Return [X, Y] of the center of cell containing provided text 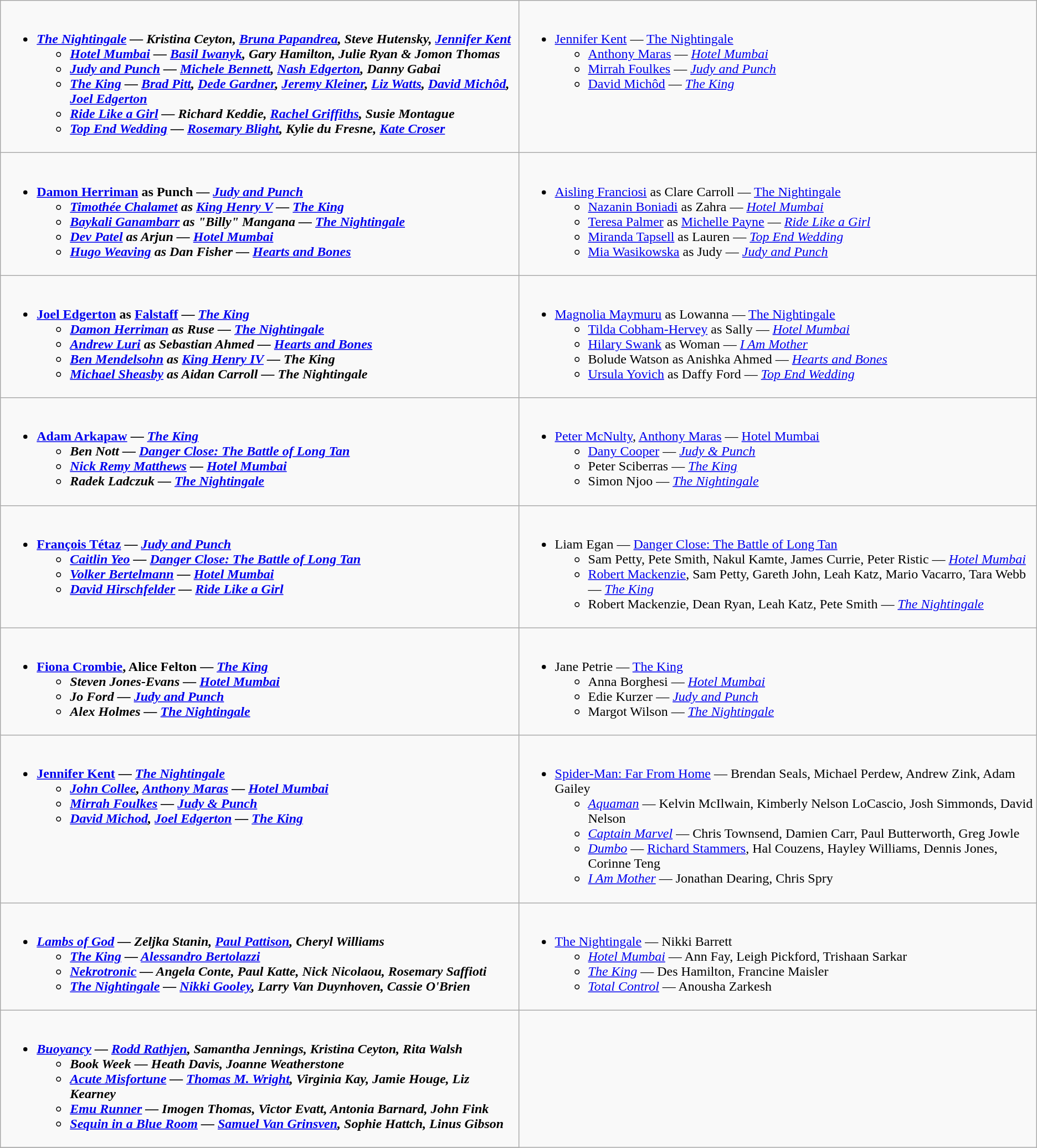
Jennifer Kent — The NightingaleJohn Collee, Anthony Maras — Hotel MumbaiMirrah Foulkes — Judy & PunchDavid Michod, Joel Edgerton — The King [259, 819]
Jane Petrie — The KingAnna Borghesi — Hotel MumbaiEdie Kurzer — Judy and PunchMargot Wilson — The Nightingale [778, 681]
Jennifer Kent — The NightingaleAnthony Maras — Hotel MumbaiMirrah Foulkes — Judy and PunchDavid Michôd — The King [778, 76]
Peter McNulty, Anthony Maras — Hotel MumbaiDany Cooper — Judy & PunchPeter Sciberras — The KingSimon Njoo — The Nightingale [778, 452]
Adam Arkapaw — The KingBen Nott — Danger Close: The Battle of Long TanNick Remy Matthews — Hotel MumbaiRadek Ladczuk — The Nightingale [259, 452]
Fiona Crombie, Alice Felton — The KingSteven Jones-Evans — Hotel MumbaiJo Ford — Judy and PunchAlex Holmes — The Nightingale [259, 681]
